Pinpoint the cell where the given text exists, returning its [X, Y] midpoint coordinate. 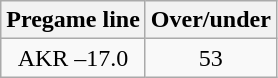
AKR –17.0 [74, 58]
53 [210, 58]
Pregame line [74, 20]
Over/under [210, 20]
